Return (X, Y) of the center of cell containing provided text 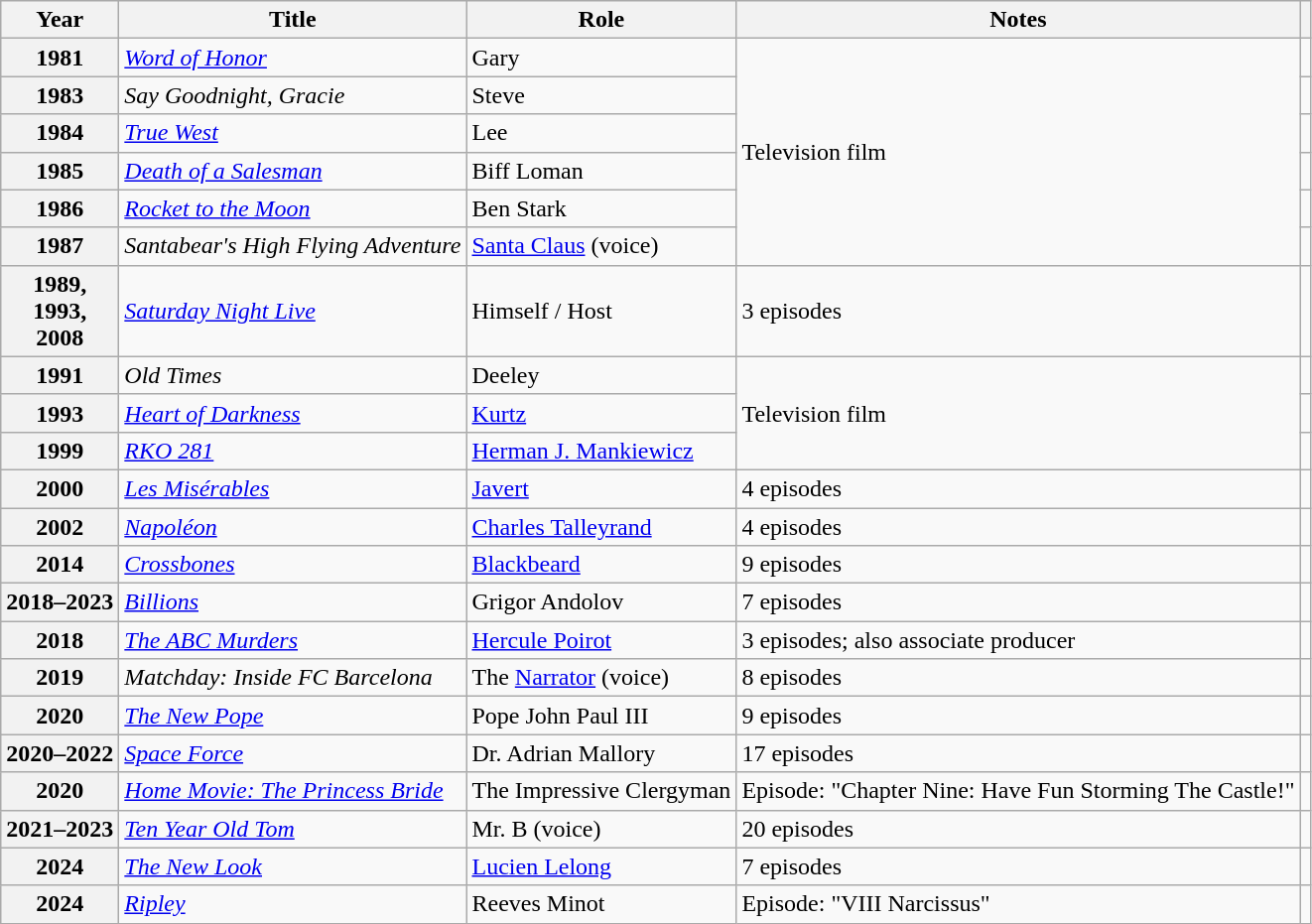
Mr. B (voice) (601, 829)
1987 (60, 246)
2018–2023 (60, 602)
Saturday Night Live (293, 311)
Home Movie: The Princess Bride (293, 791)
Notes (1018, 20)
1999 (60, 451)
1985 (60, 171)
Hercule Poirot (601, 640)
2000 (60, 488)
Reeves Minot (601, 904)
20 episodes (1018, 829)
Santa Claus (voice) (601, 246)
Charles Talleyrand (601, 527)
Word of Honor (293, 58)
Napoléon (293, 527)
The Impressive Clergyman (601, 791)
Death of a Salesman (293, 171)
Episode: "Chapter Nine: Have Fun Storming The Castle!" (1018, 791)
Kurtz (601, 413)
Lee (601, 133)
1991 (60, 375)
1983 (60, 95)
2002 (60, 527)
1993 (60, 413)
Biff Loman (601, 171)
Grigor Andolov (601, 602)
Episode: "VIII Narcissus" (1018, 904)
Crossbones (293, 565)
17 episodes (1018, 753)
Dr. Adrian Mallory (601, 753)
Say Goodnight, Gracie (293, 95)
Role (601, 20)
2019 (60, 678)
Pope John Paul III (601, 716)
Himself / Host (601, 311)
3 episodes; also associate producer (1018, 640)
The New Look (293, 866)
2021–2023 (60, 829)
1989,1993,2008 (60, 311)
Year (60, 20)
The New Pope (293, 716)
Herman J. Mankiewicz (601, 451)
2014 (60, 565)
Old Times (293, 375)
3 episodes (1018, 311)
Title (293, 20)
Billions (293, 602)
Lucien Lelong (601, 866)
2020–2022 (60, 753)
Heart of Darkness (293, 413)
Ten Year Old Tom (293, 829)
Javert (601, 488)
Rocket to the Moon (293, 208)
Matchday: Inside FC Barcelona (293, 678)
Santabear's High Flying Adventure (293, 246)
Les Misérables (293, 488)
Gary (601, 58)
Ripley (293, 904)
RKO 281 (293, 451)
Space Force (293, 753)
Steve (601, 95)
The Narrator (voice) (601, 678)
True West (293, 133)
1981 (60, 58)
Blackbeard (601, 565)
8 episodes (1018, 678)
Deeley (601, 375)
The ABC Murders (293, 640)
1984 (60, 133)
2018 (60, 640)
1986 (60, 208)
Ben Stark (601, 208)
